For the text-containing cell, return its midpoint in [x, y] coordinate format. 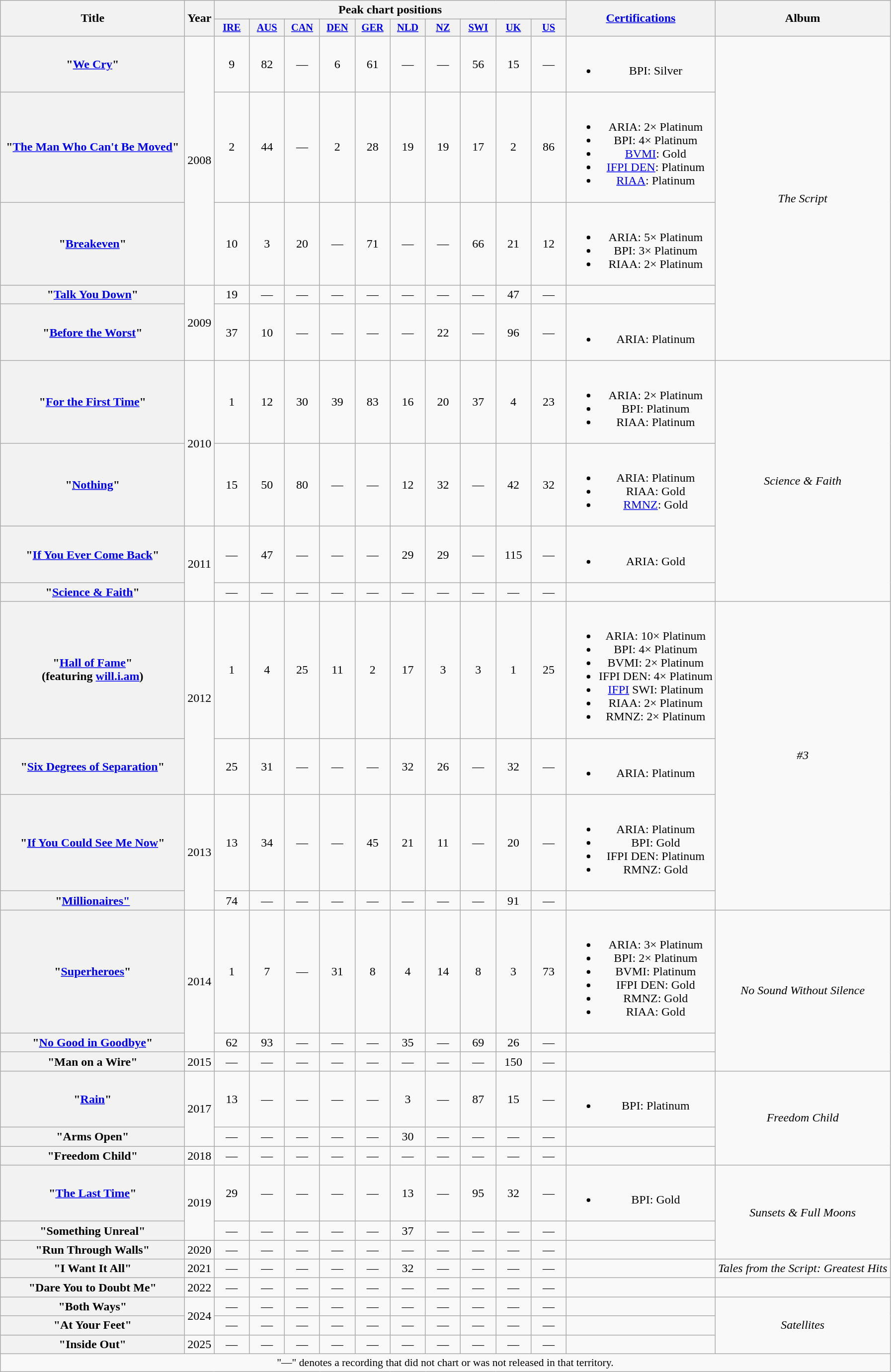
"Before the Worst" [92, 332]
Science & Faith [803, 481]
56 [478, 64]
2019 [200, 1203]
"Talk You Down" [92, 295]
ARIA: 2× PlatinumBPI: PlatinumRIAA: Platinum [641, 402]
2015 [200, 1061]
2018 [200, 1156]
9 [232, 64]
28 [373, 147]
44 [267, 147]
93 [267, 1042]
2011 [200, 564]
"Breakeven" [92, 244]
NZ [443, 28]
"I Want It All" [92, 1269]
BPI: Platinum [641, 1099]
2010 [200, 443]
"The Man Who Can't Be Moved" [92, 147]
74 [232, 900]
BPI: Gold [641, 1193]
2017 [200, 1109]
95 [478, 1193]
45 [373, 843]
"Freedom Child" [92, 1156]
"Inside Out" [92, 1344]
23 [549, 402]
2009 [200, 323]
71 [373, 244]
DEN [337, 28]
82 [267, 64]
"At Your Feet" [92, 1325]
2022 [200, 1287]
7 [267, 971]
No Sound Without Silence [803, 990]
35 [407, 1042]
ARIA: 2× PlatinumBPI: 4× PlatinumBVMI: GoldIFPI DEN: PlatinumRIAA: Platinum [641, 147]
Tales from the Script: Greatest Hits [803, 1269]
22 [443, 332]
16 [407, 402]
Album [803, 18]
2012 [200, 698]
ARIA: 5× PlatinumBPI: 3× PlatinumRIAA: 2× Platinum [641, 244]
62 [232, 1042]
50 [267, 485]
"Arms Open" [92, 1137]
2024 [200, 1316]
ARIA: PlatinumRIAA: GoldRMNZ: Gold [641, 485]
"Millionaires" [92, 900]
Year [200, 18]
UK [514, 28]
39 [337, 402]
Certifications [641, 18]
69 [478, 1042]
"If You Could See Me Now" [92, 843]
Freedom Child [803, 1117]
GER [373, 28]
42 [514, 485]
"If You Ever Come Back" [92, 555]
NLD [407, 28]
Title [92, 18]
61 [373, 64]
Peak chart positions [391, 10]
"Run Through Walls" [92, 1250]
"Man on a Wire" [92, 1061]
"Rain" [92, 1099]
150 [514, 1061]
"Six Degrees of Separation" [92, 767]
ARIA: 10× PlatinumBPI: 4× PlatinumBVMI: 2× PlatinumIFPI DEN: 4× PlatinumIFPI SWI: PlatinumRIAA: 2× PlatinumRMNZ: 2× Platinum [641, 670]
"—" denotes a recording that did not chart or was not released in that territory. [445, 1363]
IRE [232, 28]
115 [514, 555]
2014 [200, 981]
87 [478, 1099]
ARIA: 3× PlatinumBPI: 2× PlatinumBVMI: PlatinumIFPI DEN: GoldRMNZ: GoldRIAA: Gold [641, 971]
34 [267, 843]
2025 [200, 1344]
2013 [200, 852]
86 [549, 147]
Satellites [803, 1325]
ARIA: PlatinumBPI: GoldIFPI DEN: PlatinumRMNZ: Gold [641, 843]
96 [514, 332]
"Hall of Fame"(featuring will.i.am) [92, 670]
Sunsets & Full Moons [803, 1212]
"Both Ways" [92, 1306]
91 [514, 900]
"No Good in Goodbye" [92, 1042]
"We Cry" [92, 64]
US [549, 28]
"Something Unreal" [92, 1231]
"The Last Time" [92, 1193]
"Nothing" [92, 485]
#3 [803, 756]
"Science & Faith" [92, 592]
"For the First Time" [92, 402]
2021 [200, 1269]
AUS [267, 28]
2008 [200, 160]
83 [373, 402]
6 [337, 64]
14 [443, 971]
66 [478, 244]
ARIA: Gold [641, 555]
SWI [478, 28]
BPI: Silver [641, 64]
73 [549, 971]
"Superheroes" [92, 971]
"Dare You to Doubt Me" [92, 1287]
CAN [302, 28]
2020 [200, 1250]
The Script [803, 198]
80 [302, 485]
